Return the [x, y] coordinate for the center point of the cell that contains the specified text.  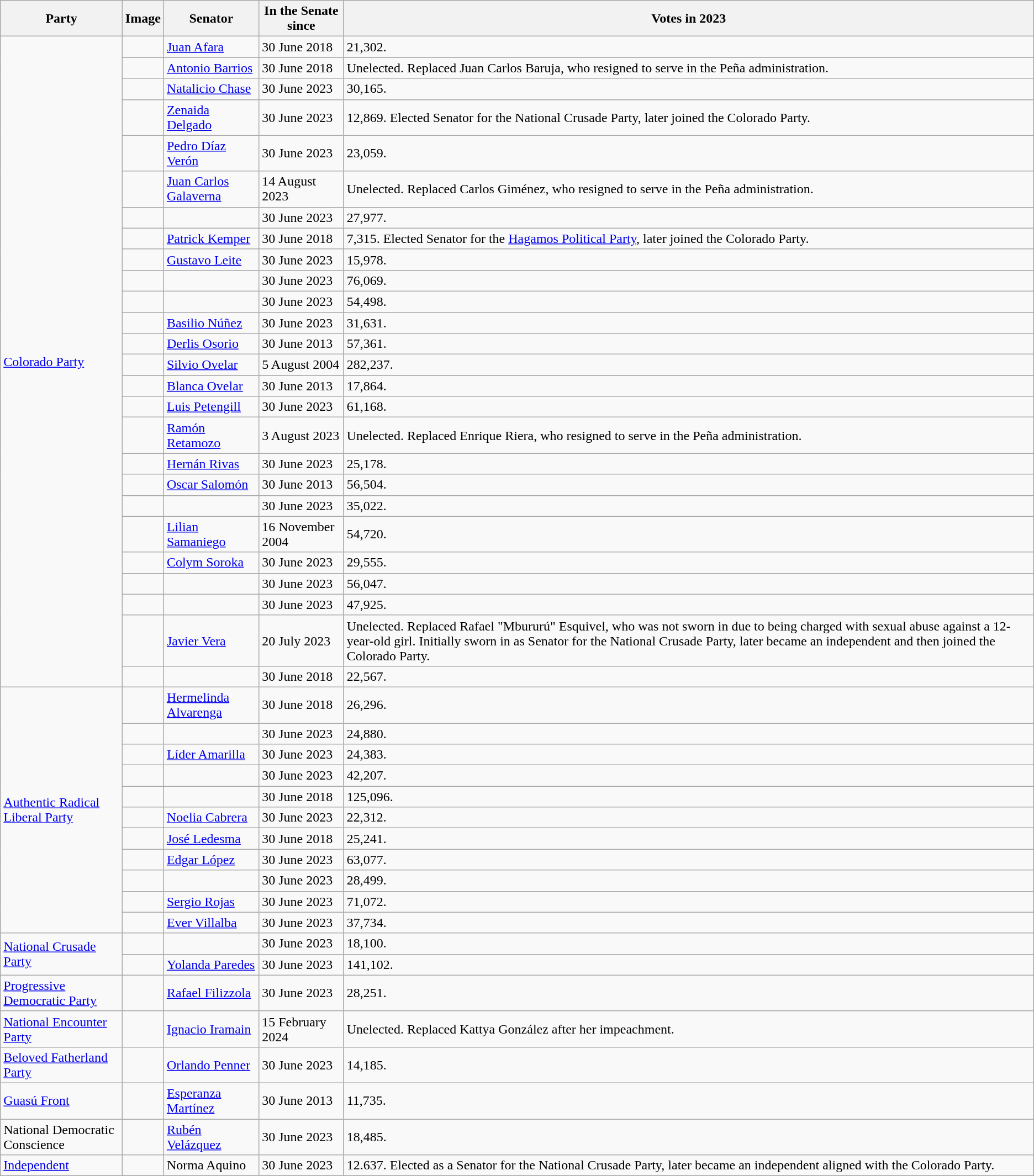
76,069. [688, 280]
26,296. [688, 704]
Blanca Ovelar [211, 386]
Esperanza Martínez [211, 1101]
Noelia Cabrera [211, 818]
Image [143, 19]
Luis Petengill [211, 407]
Silvio Ovelar [211, 365]
Antonio Barrios [211, 68]
Yolanda Paredes [211, 965]
Juan Carlos Galaverna [211, 189]
24,383. [688, 755]
Votes in 2023 [688, 19]
71,072. [688, 902]
30,165. [688, 89]
Natalicio Chase [211, 89]
125,096. [688, 797]
Unelected. Replaced Carlos Giménez, who resigned to serve in the Peña administration. [688, 189]
22,567. [688, 676]
Derlis Osorio [211, 344]
Hernán Rivas [211, 464]
35,022. [688, 506]
54,720. [688, 534]
22,312. [688, 818]
Norma Aquino [211, 1166]
14 August 2023 [302, 189]
Senator [211, 19]
Hermelinda Alvarenga [211, 704]
Líder Amarilla [211, 755]
20 July 2023 [302, 640]
47,925. [688, 605]
25,178. [688, 464]
282,237. [688, 365]
12.637. Elected as a Senator for the National Crusade Party, later became an independent aligned with the Colorado Party. [688, 1166]
25,241. [688, 839]
57,361. [688, 344]
14,185. [688, 1064]
Progressive Democratic Party [62, 993]
16 November 2004 [302, 534]
Ramón Retamozo [211, 435]
Pedro Díaz Verón [211, 153]
National Encounter Party [62, 1029]
Unelected. Replaced Enrique Riera, who resigned to serve in the Peña administration. [688, 435]
15 February 2024 [302, 1029]
Oscar Salomón [211, 485]
21,302. [688, 47]
Colym Soroka [211, 563]
Gustavo Leite [211, 259]
Javier Vera [211, 640]
15,978. [688, 259]
Guasú Front [62, 1101]
Edgar López [211, 860]
José Ledesma [211, 839]
Rubén Velázquez [211, 1136]
Juan Afara [211, 47]
Basilio Núñez [211, 323]
27,977. [688, 218]
Patrick Kemper [211, 239]
18,100. [688, 944]
28,499. [688, 881]
29,555. [688, 563]
63,077. [688, 860]
12,869. Elected Senator for the National Crusade Party, later joined the Colorado Party. [688, 117]
In the Senate since [302, 19]
141,102. [688, 965]
42,207. [688, 776]
5 August 2004 [302, 365]
7,315. Elected Senator for the Hagamos Political Party, later joined the Colorado Party. [688, 239]
Ever Villalba [211, 923]
31,631. [688, 323]
56,504. [688, 485]
37,734. [688, 923]
56,047. [688, 584]
Colorado Party [62, 362]
Sergio Rojas [211, 902]
61,168. [688, 407]
18,485. [688, 1136]
Zenaida Delgado [211, 117]
28,251. [688, 993]
Authentic Radical Liberal Party [62, 810]
24,880. [688, 734]
National Crusade Party [62, 954]
National Democratic Conscience [62, 1136]
54,498. [688, 301]
Independent [62, 1166]
23,059. [688, 153]
Beloved Fatherland Party [62, 1064]
Party [62, 19]
Orlando Penner [211, 1064]
Unelected. Replaced Juan Carlos Baruja, who resigned to serve in the Peña administration. [688, 68]
11,735. [688, 1101]
Lilian Samaniego [211, 534]
Unelected. Replaced Kattya González after her impeachment. [688, 1029]
3 August 2023 [302, 435]
17,864. [688, 386]
Ignacio Iramain [211, 1029]
Rafael Filizzola [211, 993]
